Provide the [x, y] coordinate of the cell's center where the given text is located.  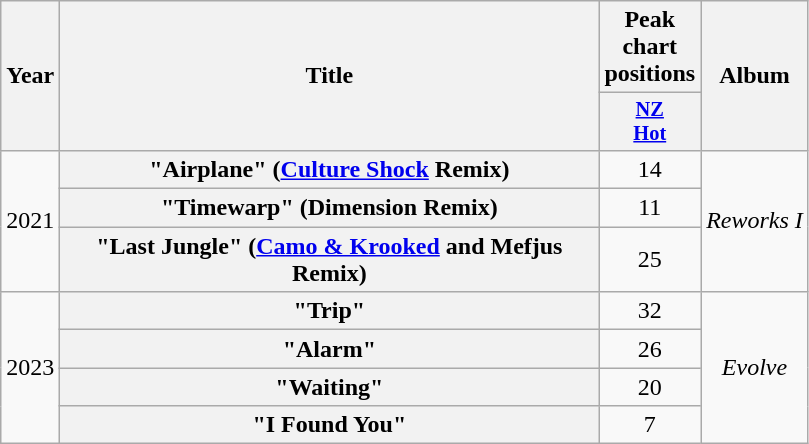
"Trip" [330, 311]
Evolve [755, 368]
7 [650, 425]
"Alarm" [330, 349]
NZHot [650, 122]
25 [650, 260]
2021 [30, 220]
"Timewarp" (Dimension Remix) [330, 208]
"I Found You" [330, 425]
"Last Jungle" (Camo & Krooked and Mefjus Remix) [330, 260]
2023 [30, 368]
Peak chart positions [650, 47]
Album [755, 76]
20 [650, 387]
11 [650, 208]
Year [30, 76]
Title [330, 76]
Reworks I [755, 220]
32 [650, 311]
26 [650, 349]
14 [650, 169]
"Waiting" [330, 387]
"Airplane" (Culture Shock Remix) [330, 169]
